Search for the cell housing the specified text and yield its (X, Y) center coordinate. 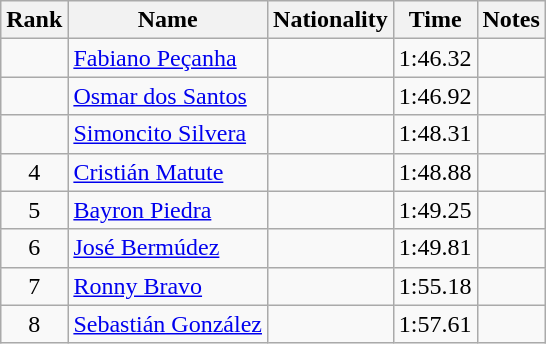
1:57.61 (435, 324)
1:46.92 (435, 96)
6 (34, 248)
1:49.25 (435, 210)
Ronny Bravo (168, 286)
Cristián Matute (168, 172)
5 (34, 210)
4 (34, 172)
Simoncito Silvera (168, 134)
Osmar dos Santos (168, 96)
José Bermúdez (168, 248)
1:55.18 (435, 286)
Notes (511, 20)
1:48.88 (435, 172)
1:46.32 (435, 58)
7 (34, 286)
Rank (34, 20)
Bayron Piedra (168, 210)
8 (34, 324)
Name (168, 20)
1:48.31 (435, 134)
Nationality (331, 20)
1:49.81 (435, 248)
Time (435, 20)
Sebastián González (168, 324)
Fabiano Peçanha (168, 58)
